Locate the cell with the specified text and output its (x, y) center coordinate. 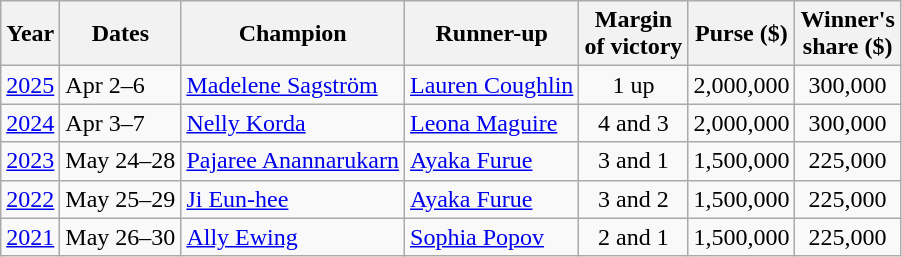
3 and 1 (634, 161)
Marginof victory (634, 34)
2024 (30, 123)
Lauren Coughlin (492, 85)
2021 (30, 237)
Year (30, 34)
Winner's share ($) (848, 34)
Pajaree Anannarukarn (293, 161)
Champion (293, 34)
2023 (30, 161)
May 24–28 (120, 161)
Madelene Sagström (293, 85)
Purse ($) (742, 34)
May 26–30 (120, 237)
Sophia Popov (492, 237)
Apr 3–7 (120, 123)
2022 (30, 199)
Nelly Korda (293, 123)
Apr 2–6 (120, 85)
Ji Eun-hee (293, 199)
Dates (120, 34)
Runner-up (492, 34)
3 and 2 (634, 199)
4 and 3 (634, 123)
2025 (30, 85)
May 25–29 (120, 199)
2 and 1 (634, 237)
1 up (634, 85)
Ally Ewing (293, 237)
Leona Maguire (492, 123)
